Return the (x, y) coordinate for the center point of the cell that contains the specified text.  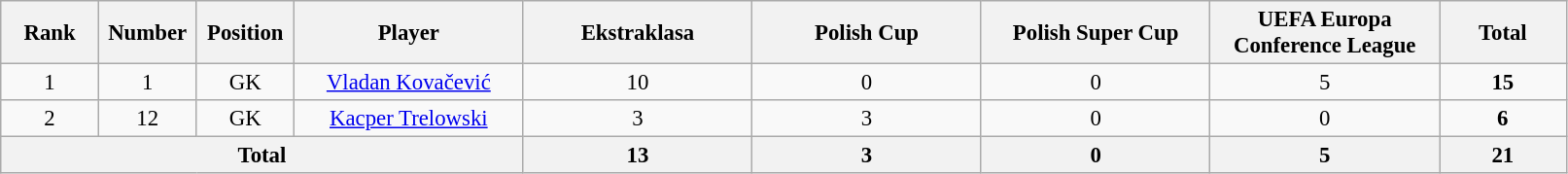
12 (148, 119)
15 (1503, 83)
Kacper Trelowski (409, 119)
10 (638, 83)
2 (51, 119)
13 (638, 156)
Polish Super Cup (1096, 33)
Vladan Kovačević (409, 83)
Number (148, 33)
Ekstraklasa (638, 33)
Rank (51, 33)
Polish Cup (867, 33)
6 (1503, 119)
Player (409, 33)
UEFA Europa Conference League (1325, 33)
21 (1503, 156)
Position (245, 33)
